Scan for the cell matching the given text and deliver its (X, Y) coordinate at center. 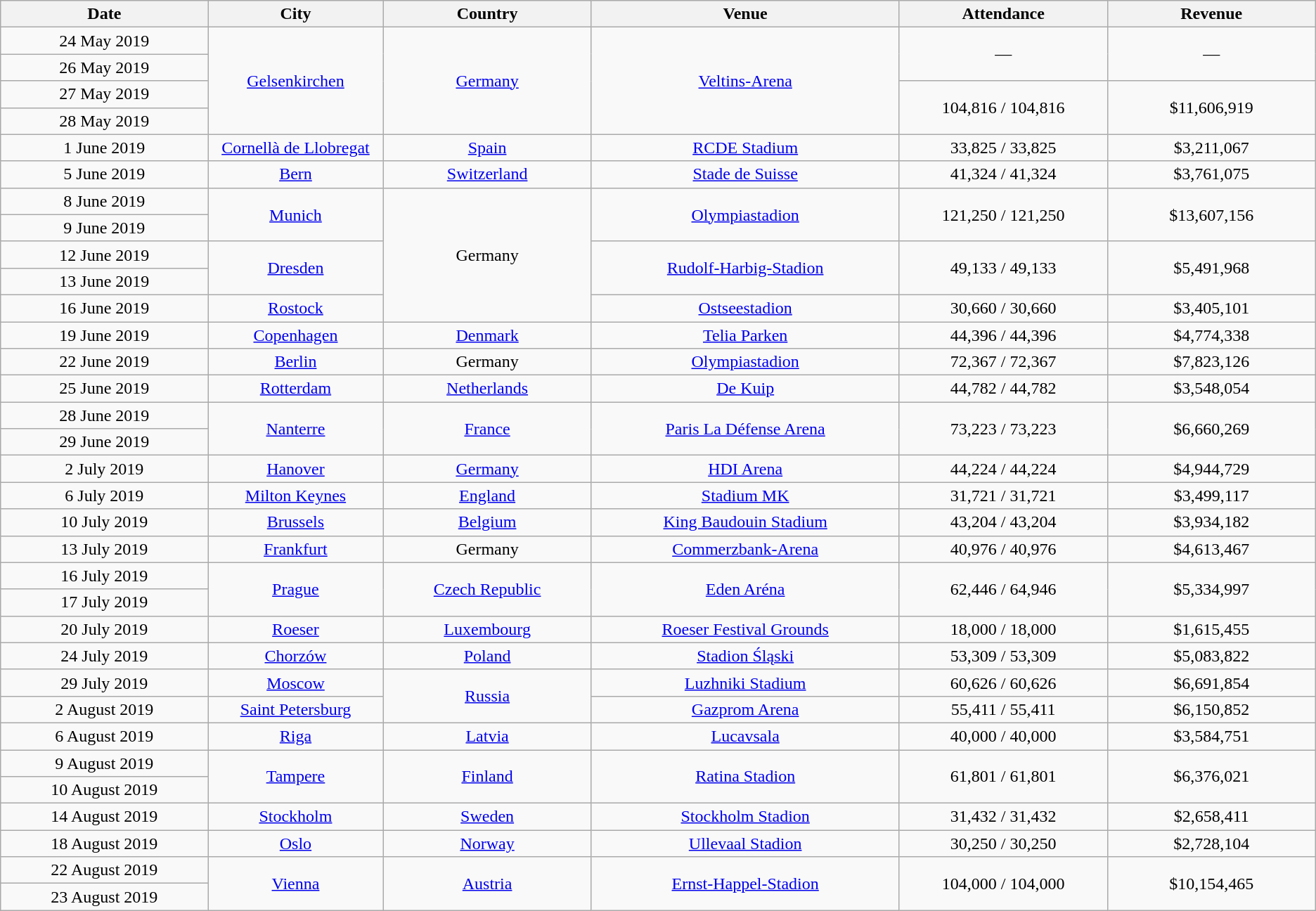
6 August 2019 (104, 736)
17 July 2019 (104, 602)
Oslo (295, 844)
22 August 2019 (104, 870)
Ratina Stadion (745, 776)
10 August 2019 (104, 790)
10 July 2019 (104, 522)
Austria (487, 884)
Ullevaal Stadion (745, 844)
Revenue (1211, 14)
12 June 2019 (104, 254)
49,133 / 49,133 (1003, 268)
$6,150,852 (1211, 709)
24 July 2019 (104, 656)
104,000 / 104,000 (1003, 884)
Hanover (295, 469)
Stockholm Stadion (745, 817)
62,446 / 64,946 (1003, 589)
Finland (487, 776)
Country (487, 14)
Poland (487, 656)
9 June 2019 (104, 228)
16 July 2019 (104, 576)
$10,154,465 (1211, 884)
Prague (295, 589)
73,223 / 73,223 (1003, 429)
King Baudouin Stadium (745, 522)
31,721 / 31,721 (1003, 496)
53,309 / 53,309 (1003, 656)
27 May 2019 (104, 94)
Stade de Suisse (745, 174)
60,626 / 60,626 (1003, 683)
Norway (487, 844)
Attendance (1003, 14)
Gelsenkirchen (295, 81)
Ostseestadion (745, 308)
Milton Keynes (295, 496)
$7,823,126 (1211, 362)
Roeser Festival Grounds (745, 629)
Brussels (295, 522)
Berlin (295, 362)
31,432 / 31,432 (1003, 817)
Eden Aréna (745, 589)
$5,491,968 (1211, 268)
Riga (295, 736)
France (487, 429)
19 June 2019 (104, 335)
$3,761,075 (1211, 174)
$4,944,729 (1211, 469)
Stadion Śląski (745, 656)
Latvia (487, 736)
England (487, 496)
$3,405,101 (1211, 308)
Frankfurt (295, 549)
Saint Petersburg (295, 709)
Russia (487, 696)
26 May 2019 (104, 67)
City (295, 14)
$3,934,182 (1211, 522)
18,000 / 18,000 (1003, 629)
Commerzbank-Arena (745, 549)
13 July 2019 (104, 549)
Roeser (295, 629)
$11,606,919 (1211, 108)
121,250 / 121,250 (1003, 214)
6 July 2019 (104, 496)
Nanterre (295, 429)
$3,548,054 (1211, 389)
$2,728,104 (1211, 844)
18 August 2019 (104, 844)
23 August 2019 (104, 897)
Switzerland (487, 174)
Luxembourg (487, 629)
Belgium (487, 522)
43,204 / 43,204 (1003, 522)
22 June 2019 (104, 362)
Paris La Défense Arena (745, 429)
HDI Arena (745, 469)
RCDE Stadium (745, 148)
25 June 2019 (104, 389)
$3,211,067 (1211, 148)
41,324 / 41,324 (1003, 174)
30,660 / 30,660 (1003, 308)
De Kuip (745, 389)
Lucavsala (745, 736)
5 June 2019 (104, 174)
Stockholm (295, 817)
Date (104, 14)
2 July 2019 (104, 469)
Netherlands (487, 389)
$6,691,854 (1211, 683)
16 June 2019 (104, 308)
$6,660,269 (1211, 429)
28 June 2019 (104, 415)
Tampere (295, 776)
29 June 2019 (104, 442)
Rudolf-Harbig-Stadion (745, 268)
55,411 / 55,411 (1003, 709)
30,250 / 30,250 (1003, 844)
Copenhagen (295, 335)
Bern (295, 174)
44,396 / 44,396 (1003, 335)
Rostock (295, 308)
$3,584,751 (1211, 736)
28 May 2019 (104, 121)
Gazprom Arena (745, 709)
61,801 / 61,801 (1003, 776)
Luzhniki Stadium (745, 683)
Cornellà de Llobregat (295, 148)
Ernst-Happel-Stadion (745, 884)
44,782 / 44,782 (1003, 389)
$1,615,455 (1211, 629)
Denmark (487, 335)
$3,499,117 (1211, 496)
Stadium MK (745, 496)
29 July 2019 (104, 683)
9 August 2019 (104, 763)
24 May 2019 (104, 41)
13 June 2019 (104, 281)
Venue (745, 14)
1 June 2019 (104, 148)
Telia Parken (745, 335)
33,825 / 33,825 (1003, 148)
2 August 2019 (104, 709)
Moscow (295, 683)
$5,334,997 (1211, 589)
Vienna (295, 884)
$4,613,467 (1211, 549)
Munich (295, 214)
$4,774,338 (1211, 335)
$13,607,156 (1211, 214)
104,816 / 104,816 (1003, 108)
$2,658,411 (1211, 817)
8 June 2019 (104, 201)
$5,083,822 (1211, 656)
$6,376,021 (1211, 776)
Spain (487, 148)
40,976 / 40,976 (1003, 549)
Veltins-Arena (745, 81)
20 July 2019 (104, 629)
Rotterdam (295, 389)
44,224 / 44,224 (1003, 469)
72,367 / 72,367 (1003, 362)
Sweden (487, 817)
40,000 / 40,000 (1003, 736)
14 August 2019 (104, 817)
Czech Republic (487, 589)
Dresden (295, 268)
Chorzów (295, 656)
